Return the [X, Y] coordinate for the center point of the cell that contains the specified text.  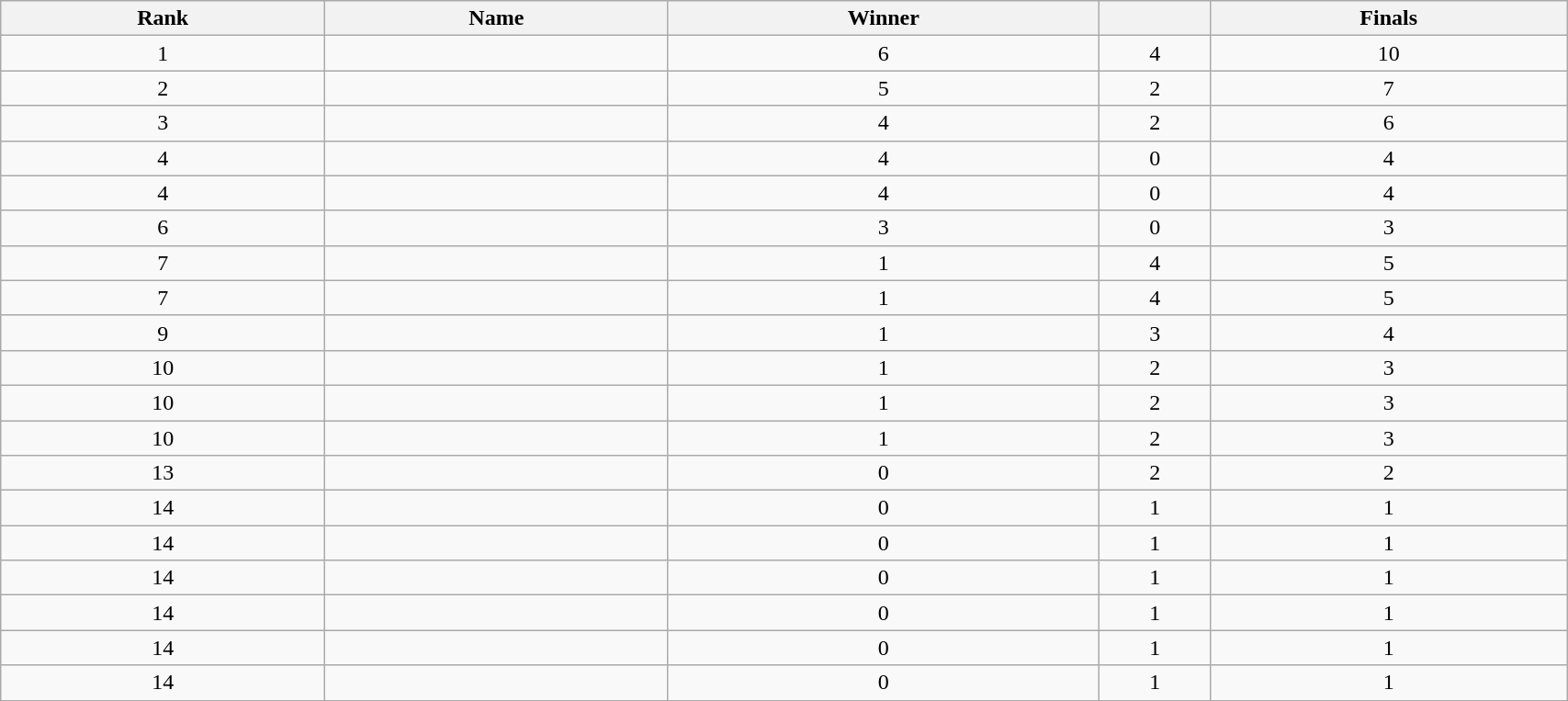
9 [164, 333]
Name [497, 18]
13 [164, 473]
Rank [164, 18]
Finals [1389, 18]
Winner [884, 18]
